Detect which cell encompasses the target text, then output its [x, y] center coordinate. 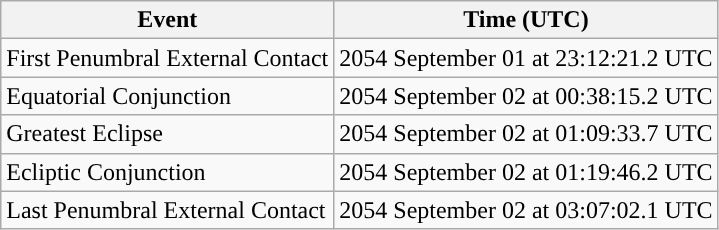
Greatest Eclipse [168, 134]
Equatorial Conjunction [168, 96]
Event [168, 20]
2054 September 02 at 00:38:15.2 UTC [526, 96]
2054 September 02 at 01:09:33.7 UTC [526, 134]
2054 September 02 at 01:19:46.2 UTC [526, 172]
Last Penumbral External Contact [168, 210]
2054 September 02 at 03:07:02.1 UTC [526, 210]
2054 September 01 at 23:12:21.2 UTC [526, 58]
Time (UTC) [526, 20]
First Penumbral External Contact [168, 58]
Ecliptic Conjunction [168, 172]
